Detect which cell encompasses the target text, then output its (x, y) center coordinate. 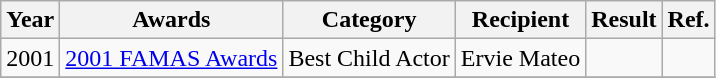
Best Child Actor (369, 58)
Year (30, 20)
2001 (30, 58)
2001 FAMAS Awards (172, 58)
Result (624, 20)
Awards (172, 20)
Category (369, 20)
Recipient (520, 20)
Ervie Mateo (520, 58)
Ref. (688, 20)
